Identify which cell holds the provided text, then report its [x, y] central coordinate. 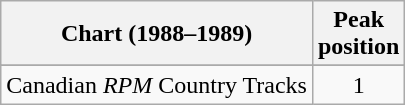
Chart (1988–1989) [157, 34]
1 [358, 85]
Canadian RPM Country Tracks [157, 85]
Peakposition [358, 34]
